Extract the [X, Y] coordinate from the center of the cell holding the provided text.  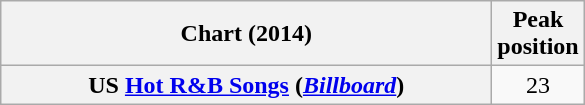
Chart (2014) [246, 34]
Peakposition [538, 34]
US Hot R&B Songs (Billboard) [246, 85]
23 [538, 85]
